Pinpoint the cell where the given text exists, returning its [x, y] midpoint coordinate. 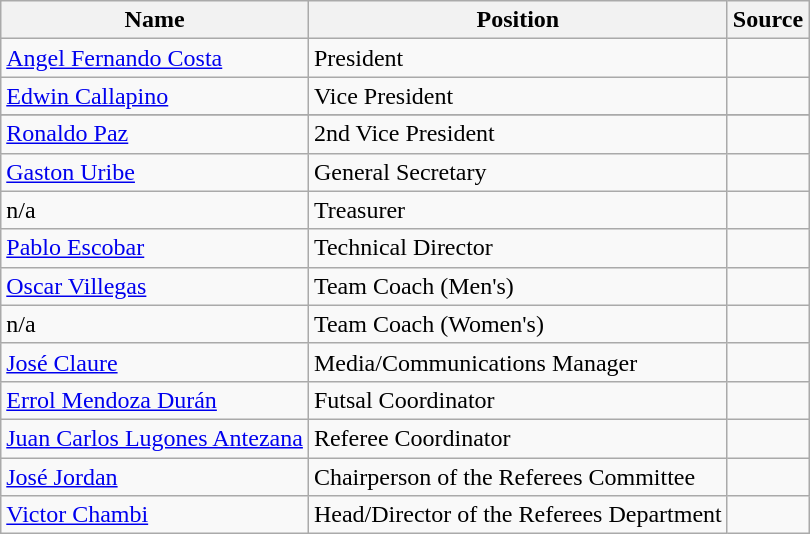
2nd Vice President [518, 134]
President [518, 58]
Name [155, 20]
Angel Fernando Costa [155, 58]
Media/Communications Manager [518, 362]
Referee Coordinator [518, 438]
Position [518, 20]
Source [768, 20]
Oscar Villegas [155, 286]
Head/Director of the Referees Department [518, 515]
José Jordan [155, 477]
Chairperson of the Referees Committee [518, 477]
Victor Chambi [155, 515]
Ronaldo Paz [155, 134]
Errol Mendoza Durán [155, 400]
General Secretary [518, 172]
Technical Director [518, 248]
Gaston Uribe [155, 172]
Futsal Coordinator [518, 400]
Pablo Escobar [155, 248]
Vice President [518, 96]
José Claure [155, 362]
Edwin Callapino [155, 96]
Juan Carlos Lugones Antezana [155, 438]
Team Coach (Women's) [518, 324]
Treasurer [518, 210]
Team Coach (Men's) [518, 286]
